Extract the [x, y] coordinate from the center of the cell holding the provided text.  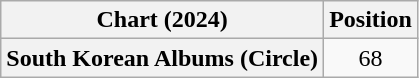
South Korean Albums (Circle) [162, 58]
68 [371, 58]
Chart (2024) [162, 20]
Position [371, 20]
